Scan for the cell matching the given text and deliver its (X, Y) coordinate at center. 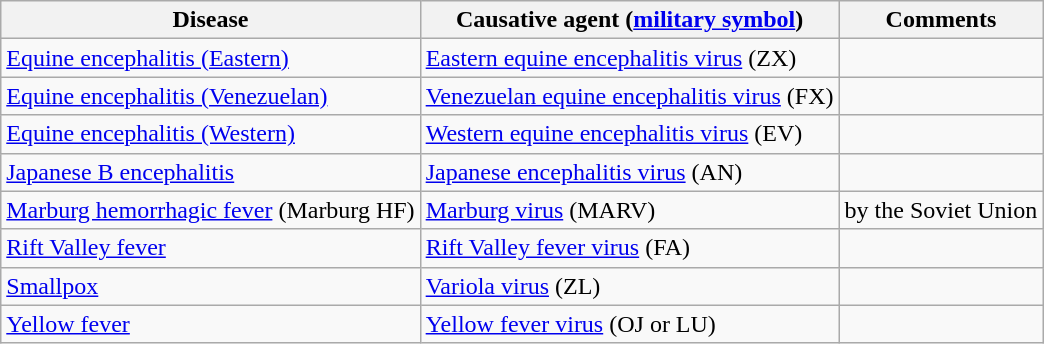
Rift Valley fever virus (FA) (630, 248)
Smallpox (210, 286)
Marburg virus (MARV) (630, 210)
Equine encephalitis (Eastern) (210, 58)
Rift Valley fever (210, 248)
Comments (941, 20)
Variola virus (ZL) (630, 286)
Yellow fever virus (OJ or LU) (630, 324)
Eastern equine encephalitis virus (ZX) (630, 58)
Japanese encephalitis virus (AN) (630, 172)
Marburg hemorrhagic fever (Marburg HF) (210, 210)
Japanese B encephalitis (210, 172)
Yellow fever (210, 324)
Venezuelan equine encephalitis virus (FX) (630, 96)
Equine encephalitis (Western) (210, 134)
Causative agent (military symbol) (630, 20)
Western equine encephalitis virus (EV) (630, 134)
Equine encephalitis (Venezuelan) (210, 96)
Disease (210, 20)
by the Soviet Union (941, 210)
